Return the [X, Y] coordinate for the center point of the cell that contains the specified text.  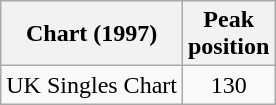
Peakposition [228, 34]
Chart (1997) [92, 34]
UK Singles Chart [92, 85]
130 [228, 85]
